Determine the [x, y] coordinate at the center of the cell enclosing the given text.  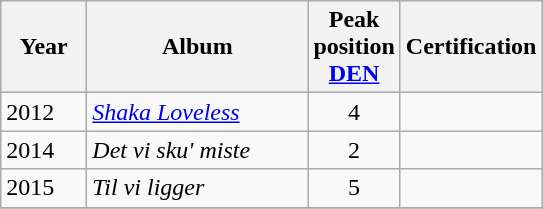
Shaka Loveless [198, 112]
Det vi sku' miste [198, 150]
Til vi ligger [198, 188]
2 [354, 150]
2014 [44, 150]
PeakpositionDEN [354, 47]
Year [44, 47]
Album [198, 47]
2015 [44, 188]
5 [354, 188]
4 [354, 112]
2012 [44, 112]
Certification [471, 47]
